Pinpoint the cell where the given text exists, returning its (X, Y) midpoint coordinate. 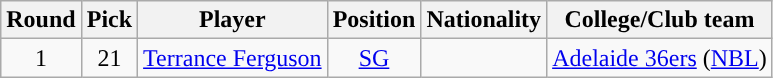
Round (41, 20)
SG (374, 58)
Terrance Ferguson (233, 58)
21 (109, 58)
Pick (109, 20)
Nationality (484, 20)
Adelaide 36ers (NBL) (660, 58)
1 (41, 58)
Position (374, 20)
Player (233, 20)
College/Club team (660, 20)
